Search for the cell housing the specified text and yield its (x, y) center coordinate. 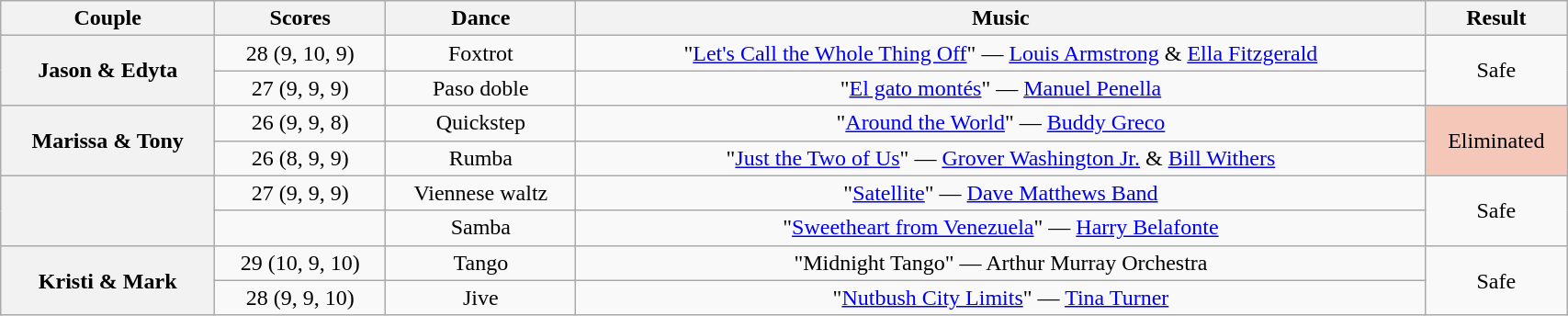
Eliminated (1496, 141)
Scores (300, 18)
28 (9, 9, 10) (300, 298)
Couple (108, 18)
Result (1496, 18)
Marissa & Tony (108, 141)
Dance (481, 18)
"Let's Call the Whole Thing Off" — Louis Armstrong & Ella Fitzgerald (1001, 53)
Viennese waltz (481, 193)
Rumba (481, 158)
Foxtrot (481, 53)
29 (10, 9, 10) (300, 263)
26 (8, 9, 9) (300, 158)
Tango (481, 263)
"Sweetheart from Venezuela" — Harry Belafonte (1001, 228)
"El gato montés" — Manuel Penella (1001, 88)
Music (1001, 18)
Quickstep (481, 123)
"Nutbush City Limits" — Tina Turner (1001, 298)
26 (9, 9, 8) (300, 123)
28 (9, 10, 9) (300, 53)
Samba (481, 228)
"Around the World" — Buddy Greco (1001, 123)
"Midnight Tango" — Arthur Murray Orchestra (1001, 263)
Kristi & Mark (108, 280)
Paso doble (481, 88)
Jive (481, 298)
"Just the Two of Us" — Grover Washington Jr. & Bill Withers (1001, 158)
Jason & Edyta (108, 71)
"Satellite" — Dave Matthews Band (1001, 193)
